Search for the cell housing the specified text and yield its [X, Y] center coordinate. 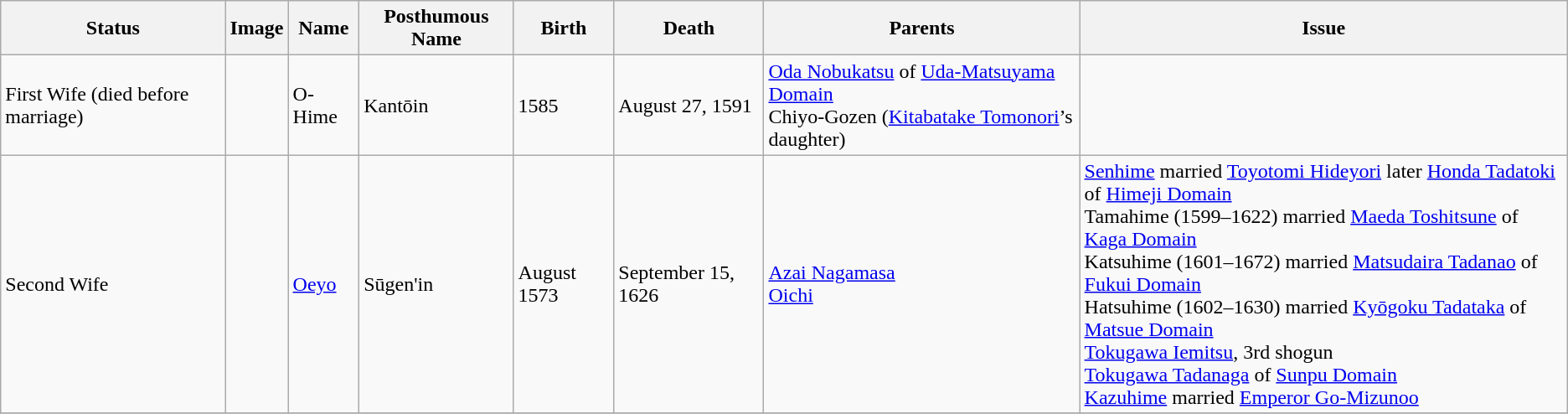
O-Hime [323, 106]
Oeyo [323, 284]
Kantōin [436, 106]
August 1573 [564, 284]
1585 [564, 106]
Sūgen'in [436, 284]
Azai NagamasaOichi [921, 284]
Image [256, 28]
Birth [564, 28]
Issue [1323, 28]
Death [689, 28]
August 27, 1591 [689, 106]
Status [113, 28]
Name [323, 28]
First Wife (died before marriage) [113, 106]
Parents [921, 28]
Oda Nobukatsu of Uda-Matsuyama DomainChiyo-Gozen (Kitabatake Tomonori’s daughter) [921, 106]
September 15, 1626 [689, 284]
Second Wife [113, 284]
Posthumous Name [436, 28]
